Return the (x, y) coordinate for the center point of the cell that contains the specified text.  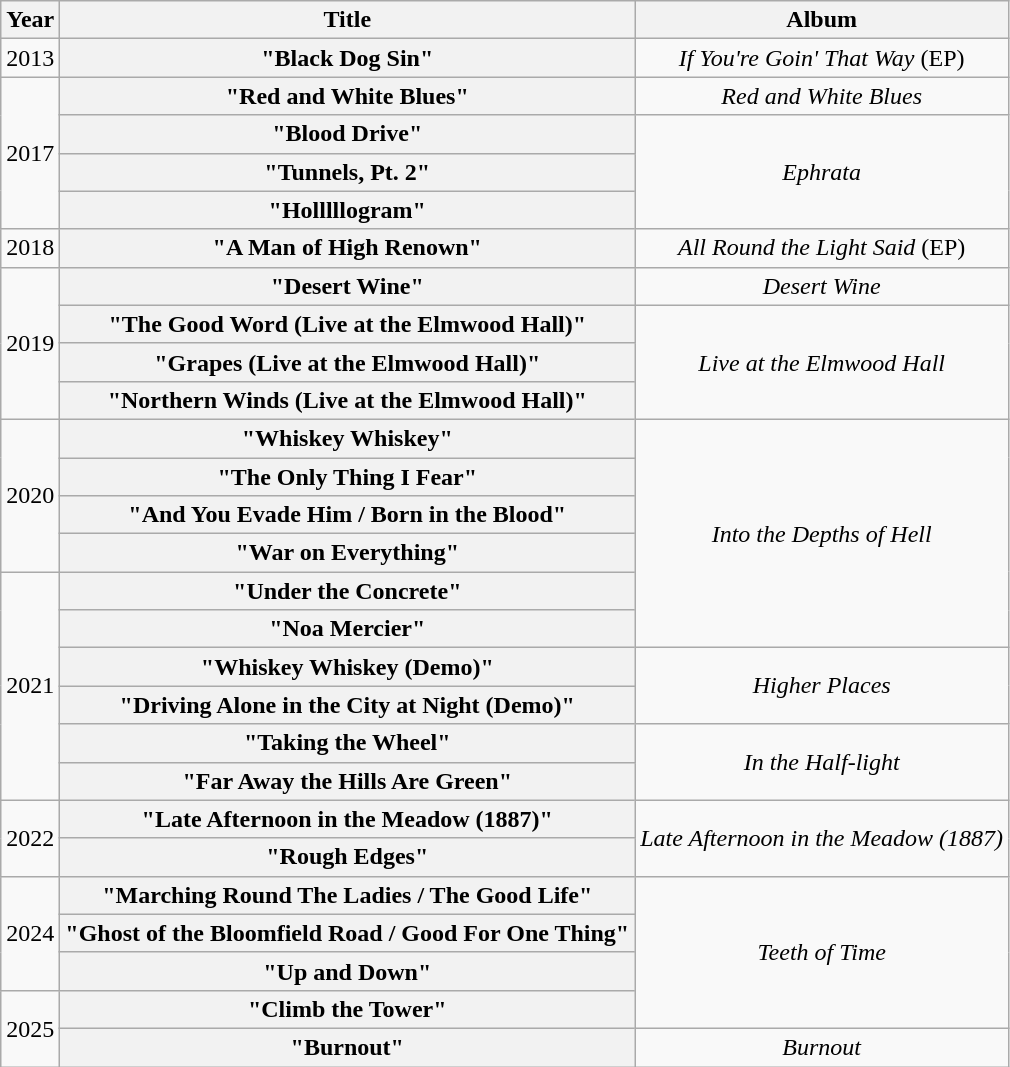
2022 (30, 838)
"Northern Winds (Live at the Elmwood Hall)" (348, 400)
Higher Places (822, 686)
"Whiskey Whiskey" (348, 438)
If You're Goin' That Way (EP) (822, 58)
Desert Wine (822, 286)
2019 (30, 343)
2020 (30, 495)
"The Only Thing I Fear" (348, 477)
"Grapes (Live at the Elmwood Hall)" (348, 362)
2021 (30, 686)
Ephrata (822, 172)
"Black Dog Sin" (348, 58)
"Taking the Wheel" (348, 743)
"Burnout" (348, 1047)
"The Good Word (Live at the Elmwood Hall)" (348, 324)
Red and White Blues (822, 96)
Album (822, 20)
Burnout (822, 1047)
"And You Evade Him / Born in the Blood" (348, 515)
Teeth of Time (822, 952)
"A Man of High Renown" (348, 248)
"Desert Wine" (348, 286)
Late Afternoon in the Meadow (1887) (822, 838)
"Far Away the Hills Are Green" (348, 781)
2017 (30, 153)
"Rough Edges" (348, 857)
In the Half-light (822, 762)
2025 (30, 1028)
Live at the Elmwood Hall (822, 362)
"Holllllogram" (348, 210)
"Blood Drive" (348, 134)
"Noa Mercier" (348, 629)
"Tunnels, Pt. 2" (348, 172)
All Round the Light Said (EP) (822, 248)
Year (30, 20)
Into the Depths of Hell (822, 533)
"Under the Concrete" (348, 591)
"Red and White Blues" (348, 96)
2013 (30, 58)
2018 (30, 248)
"Climb the Tower" (348, 1009)
"Whiskey Whiskey (Demo)" (348, 667)
"Driving Alone in the City at Night (Demo)" (348, 705)
"War on Everything" (348, 553)
"Marching Round The Ladies / The Good Life" (348, 895)
Title (348, 20)
2024 (30, 933)
"Up and Down" (348, 971)
"Late Afternoon in the Meadow (1887)" (348, 819)
"Ghost of the Bloomfield Road / Good For One Thing" (348, 933)
